Search for the cell housing the specified text and yield its (x, y) center coordinate. 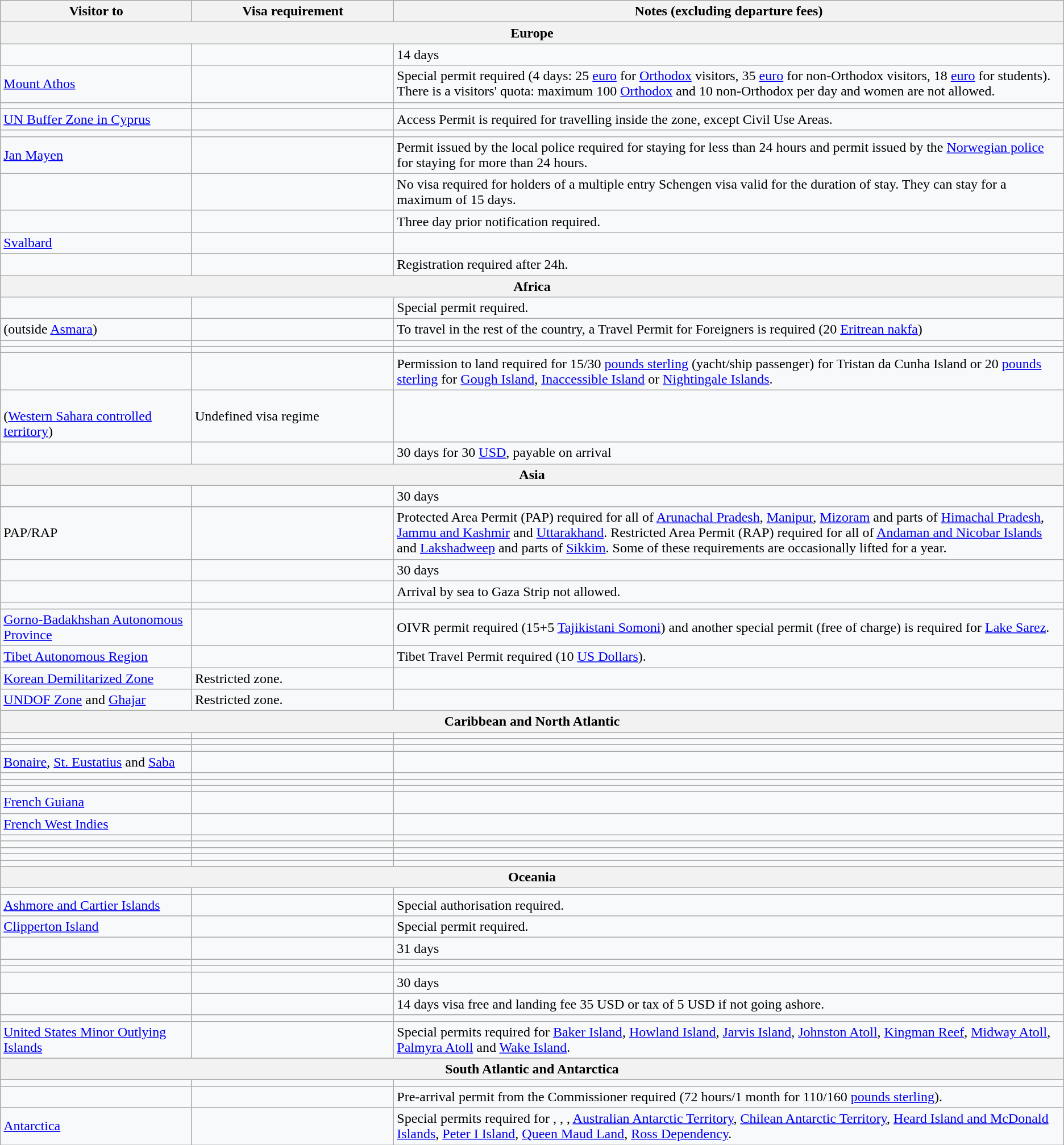
30 days for 30 USD, payable on arrival (729, 453)
Europe (532, 33)
OIVR permit required (15+5 Tajikistani Somoni) and another special permit (free of charge) is required for Lake Sarez. (729, 627)
(outside Asmara) (97, 330)
Special permits required for Baker Island, Howland Island, Jarvis Island, Johnston Atoll, Kingman Reef, Midway Atoll, Palmyra Atoll and Wake Island. (729, 1040)
Asia (532, 474)
Special authorisation required. (729, 905)
Mount Athos (97, 84)
14 days visa free and landing fee 35 USD or tax of 5 USD if not going ashore. (729, 1004)
French West Indies (97, 824)
Tibet Autonomous Region (97, 656)
Pre-arrival permit from the Commissioner required (72 hours/1 month for 110/160 pounds sterling). (729, 1097)
Africa (532, 286)
Tibet Travel Permit required (10 US Dollars). (729, 656)
Antarctica (97, 1126)
Visa requirement (292, 11)
Bonaire, St. Eustatius and Saba (97, 762)
Svalbard (97, 243)
Clipperton Island (97, 927)
(Western Sahara controlled territory) (97, 416)
Three day prior notification required. (729, 221)
Jan Mayen (97, 155)
Undefined visa regime (292, 416)
PAP/RAP (97, 533)
Korean Demilitarized Zone (97, 678)
Caribbean and North Atlantic (532, 722)
No visa required for holders of a multiple entry Schengen visa valid for the duration of stay. They can stay for a maximum of 15 days. (729, 192)
Visitor to (97, 11)
14 days (729, 55)
Registration required after 24h. (729, 264)
UN Buffer Zone in Cyprus (97, 119)
Access Permit is required for travelling inside the zone, except Civil Use Areas. (729, 119)
Oceania (532, 877)
31 days (729, 948)
UNDOF Zone and Ghajar (97, 700)
To travel in the rest of the country, a Travel Permit for Foreigners is required (20 Eritrean nakfa) (729, 330)
French Guiana (97, 802)
Gorno-Badakhshan Autonomous Province (97, 627)
Arrival by sea to Gaza Strip not allowed. (729, 592)
United States Minor Outlying Islands (97, 1040)
Ashmore and Cartier Islands (97, 905)
South Atlantic and Antarctica (532, 1069)
Notes (excluding departure fees) (729, 11)
